Locate the cell with the specified text and output its [X, Y] center coordinate. 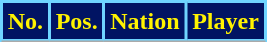
Nation [145, 22]
No. [26, 22]
Player [226, 22]
Pos. [76, 22]
